Return the [x, y] coordinate for the center point of the cell that contains the specified text.  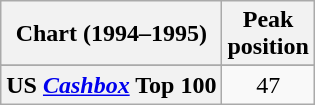
Chart (1994–1995) [112, 34]
47 [268, 85]
US Cashbox Top 100 [112, 85]
Peakposition [268, 34]
